Output the (x, y) coordinate of the center of the cell containing the given text.  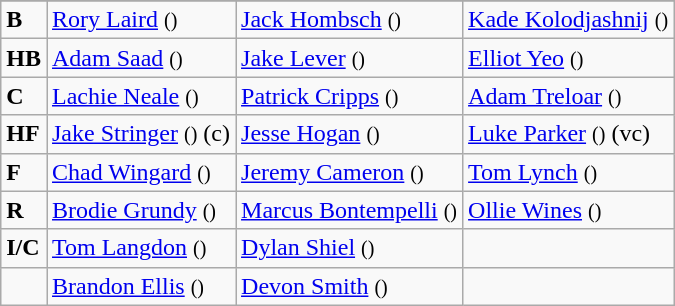
HF (24, 134)
Lachie Neale () (140, 96)
Brandon Ellis () (140, 286)
Tom Langdon () (140, 248)
B (24, 20)
HB (24, 58)
Marcus Bontempelli () (350, 210)
Jesse Hogan () (350, 134)
Adam Saad () (140, 58)
Brodie Grundy () (140, 210)
I/C (24, 248)
Elliot Yeo () (568, 58)
Dylan Shiel () (350, 248)
Jake Lever () (350, 58)
Patrick Cripps () (350, 96)
F (24, 172)
Jake Stringer () (c) (140, 134)
Kade Kolodjashnij () (568, 20)
R (24, 210)
Rory Laird () (140, 20)
Devon Smith () (350, 286)
Adam Treloar () (568, 96)
Jeremy Cameron () (350, 172)
Chad Wingard () (140, 172)
Jack Hombsch () (350, 20)
Ollie Wines () (568, 210)
Luke Parker () (vc) (568, 134)
C (24, 96)
Tom Lynch () (568, 172)
